Pinpoint the cell where the given text exists, returning its (x, y) midpoint coordinate. 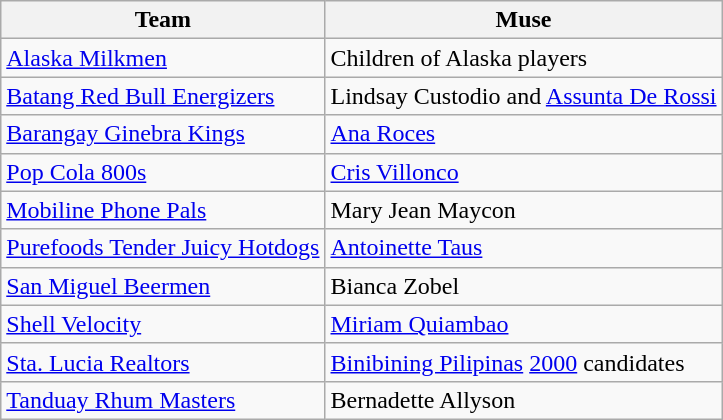
Binibining Pilipinas 2000 candidates (524, 362)
Sta. Lucia Realtors (163, 362)
Pop Cola 800s (163, 172)
Team (163, 20)
Lindsay Custodio and Assunta De Rossi (524, 96)
Children of Alaska players (524, 58)
Shell Velocity (163, 324)
Bernadette Allyson (524, 400)
Batang Red Bull Energizers (163, 96)
Ana Roces (524, 134)
Mobiline Phone Pals (163, 210)
San Miguel Beermen (163, 286)
Mary Jean Maycon (524, 210)
Cris Villonco (524, 172)
Alaska Milkmen (163, 58)
Purefoods Tender Juicy Hotdogs (163, 248)
Miriam Quiambao (524, 324)
Tanduay Rhum Masters (163, 400)
Muse (524, 20)
Barangay Ginebra Kings (163, 134)
Antoinette Taus (524, 248)
Bianca Zobel (524, 286)
